For the text-containing cell, return its midpoint in [X, Y] coordinate format. 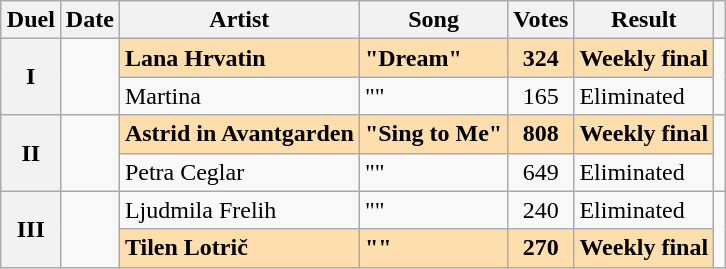
Petra Ceglar [239, 172]
Tilen Lotrič [239, 248]
240 [541, 210]
II [30, 153]
808 [541, 134]
Votes [541, 20]
Lana Hrvatin [239, 58]
270 [541, 248]
Astrid in Avantgarden [239, 134]
Ljudmila Frelih [239, 210]
324 [541, 58]
Song [433, 20]
III [30, 229]
165 [541, 96]
I [30, 77]
Duel [30, 20]
Artist [239, 20]
"Dream" [433, 58]
Result [644, 20]
"Sing to Me" [433, 134]
Martina [239, 96]
649 [541, 172]
Date [90, 20]
